From the cell containing the given text, extract its center point as (X, Y) coordinate. 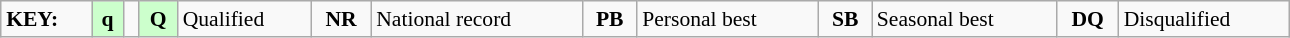
Q (158, 19)
DQ (1088, 19)
q (108, 19)
PB (610, 19)
SB (846, 19)
National record (476, 19)
Qualified (244, 19)
Seasonal best (964, 19)
Disqualified (1204, 19)
KEY: (46, 19)
NR (341, 19)
Personal best (728, 19)
